For the text-containing cell, return its midpoint in (X, Y) coordinate format. 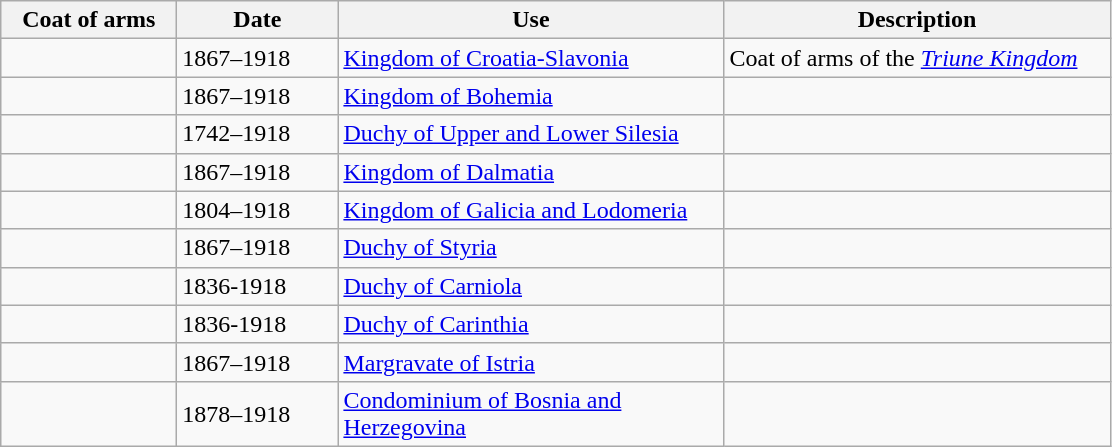
1742–1918 (258, 134)
Duchy of Upper and Lower Silesia (531, 134)
Description (917, 20)
Kingdom of Dalmatia (531, 172)
Kingdom of Galicia and Lodomeria (531, 210)
Date (258, 20)
Coat of arms (89, 20)
Use (531, 20)
1804–1918 (258, 210)
Coat of arms of the Triune Kingdom (917, 58)
Duchy of Styria (531, 248)
Duchy of Carinthia (531, 324)
Kingdom of Bohemia (531, 96)
Duchy of Carniola (531, 286)
1878–1918 (258, 414)
Kingdom of Croatia-Slavonia (531, 58)
Margravate of Istria (531, 362)
Condominium of Bosnia and Herzegovina (531, 414)
